For the text-containing cell, return its midpoint in [x, y] coordinate format. 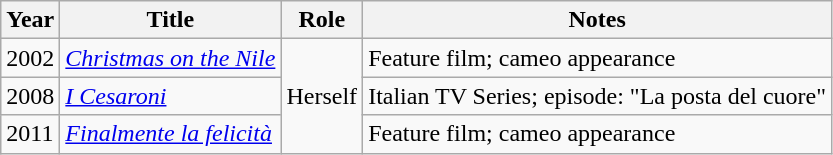
2008 [30, 96]
Christmas on the Nile [170, 58]
Notes [598, 20]
Role [322, 20]
2011 [30, 134]
Title [170, 20]
Herself [322, 96]
2002 [30, 58]
Year [30, 20]
Italian TV Series; episode: "La posta del cuore" [598, 96]
I Cesaroni [170, 96]
Finalmente la felicità [170, 134]
